For the text-containing cell, return its midpoint in [x, y] coordinate format. 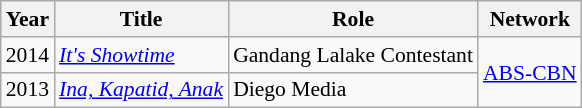
Year [28, 19]
Role [353, 19]
2013 [28, 90]
Network [530, 19]
Ina, Kapatid, Anak [141, 90]
ABS-CBN [530, 72]
Diego Media [353, 90]
Title [141, 19]
It's Showtime [141, 55]
Gandang Lalake Contestant [353, 55]
2014 [28, 55]
